Return (x, y) of the center of cell containing provided text 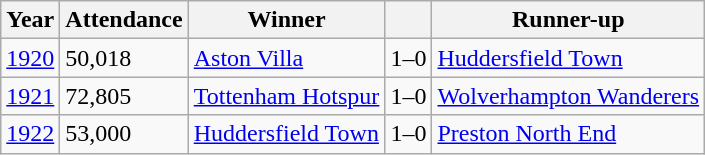
1921 (30, 96)
Winner (286, 20)
1920 (30, 58)
Attendance (124, 20)
53,000 (124, 134)
Tottenham Hotspur (286, 96)
1922 (30, 134)
72,805 (124, 96)
Wolverhampton Wanderers (568, 96)
Preston North End (568, 134)
Aston Villa (286, 58)
50,018 (124, 58)
Year (30, 20)
Runner-up (568, 20)
